Capture the cell that displays the provided text and extract its (X, Y) central coordinate. 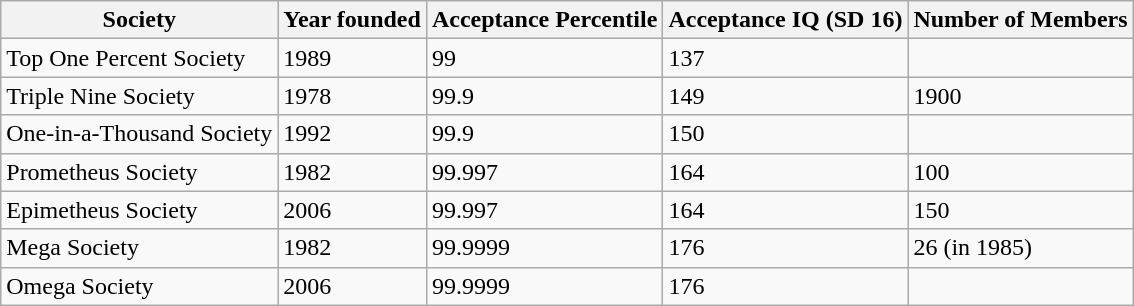
26 (in 1985) (1020, 248)
1989 (352, 58)
99 (544, 58)
Society (140, 20)
One-in-a-Thousand Society (140, 134)
Acceptance Percentile (544, 20)
1978 (352, 96)
Prometheus Society (140, 172)
100 (1020, 172)
137 (786, 58)
Mega Society (140, 248)
Year founded (352, 20)
Acceptance IQ (SD 16) (786, 20)
Number of Members (1020, 20)
149 (786, 96)
Top One Percent Society (140, 58)
Omega Society (140, 286)
1992 (352, 134)
Triple Nine Society (140, 96)
1900 (1020, 96)
Epimetheus Society (140, 210)
